Locate the cell with the specified text and output its (X, Y) center coordinate. 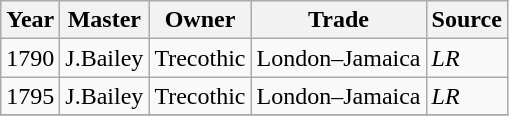
1790 (30, 58)
1795 (30, 96)
Trade (338, 20)
Master (104, 20)
Year (30, 20)
Source (466, 20)
Owner (200, 20)
